Determine the [x, y] coordinate at the center of the cell enclosing the given text.  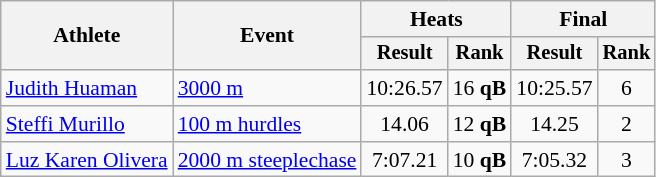
Judith Huaman [87, 88]
10:25.57 [554, 88]
Final [583, 19]
Heats [436, 19]
10:26.57 [404, 88]
Steffi Murillo [87, 124]
Athlete [87, 36]
14.06 [404, 124]
16 qB [480, 88]
6 [627, 88]
2 [627, 124]
14.25 [554, 124]
3000 m [268, 88]
Event [268, 36]
12 qB [480, 124]
100 m hurdles [268, 124]
